Output the [X, Y] coordinate of the center of the cell containing the given text.  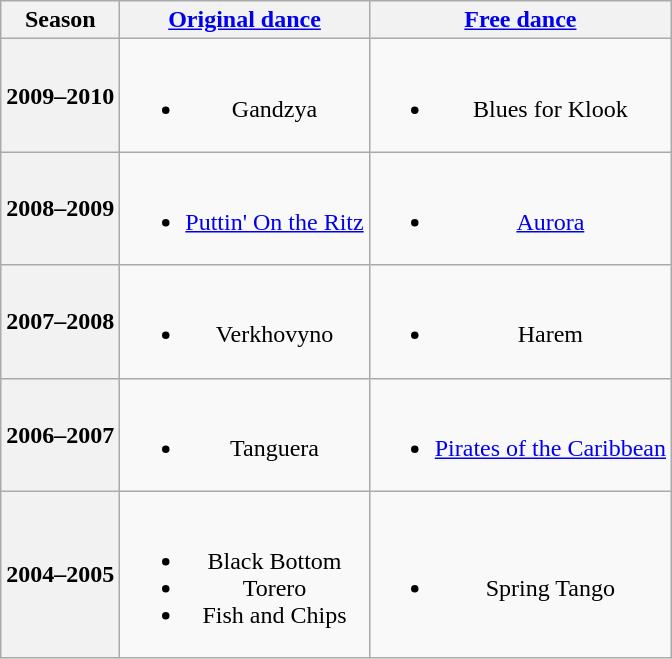
Aurora [520, 208]
2009–2010 [60, 96]
Season [60, 20]
Tanguera [244, 434]
Blues for Klook [520, 96]
Free dance [520, 20]
Gandzya [244, 96]
Pirates of the Caribbean [520, 434]
Harem [520, 322]
2006–2007 [60, 434]
2004–2005 [60, 574]
Original dance [244, 20]
2007–2008 [60, 322]
2008–2009 [60, 208]
Black BottomToreroFish and Chips [244, 574]
Spring Tango [520, 574]
Puttin' On the Ritz [244, 208]
Verkhovyno [244, 322]
